Extract the (x, y) coordinate from the center of the cell holding the provided text.  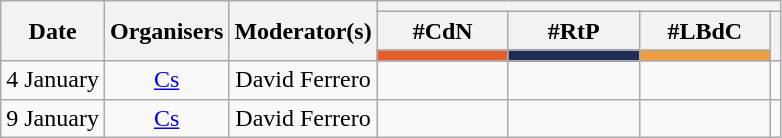
Organisers (166, 31)
4 January (53, 80)
#LBdC (704, 31)
Date (53, 31)
Moderator(s) (303, 31)
#RtP (574, 31)
#CdN (442, 31)
9 January (53, 118)
